Identify which cell holds the provided text, then report its (X, Y) central coordinate. 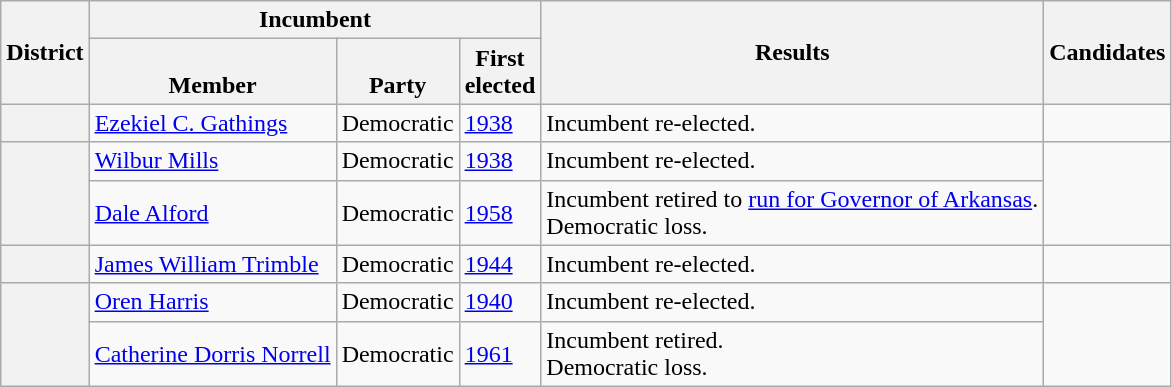
1940 (500, 302)
1961 (500, 354)
Wilbur Mills (212, 161)
Results (792, 52)
1944 (500, 264)
Candidates (1108, 52)
James William Trimble (212, 264)
Incumbent retired to run for Governor of Arkansas.Democratic loss. (792, 212)
Oren Harris (212, 302)
District (45, 52)
Firstelected (500, 72)
1958 (500, 212)
Incumbent retired.Democratic loss. (792, 354)
Incumbent (315, 20)
Dale Alford (212, 212)
Party (398, 72)
Catherine Dorris Norrell (212, 354)
Ezekiel C. Gathings (212, 123)
Member (212, 72)
